Find where the given text appears and provide that cell's center as (X, Y) coordinate. 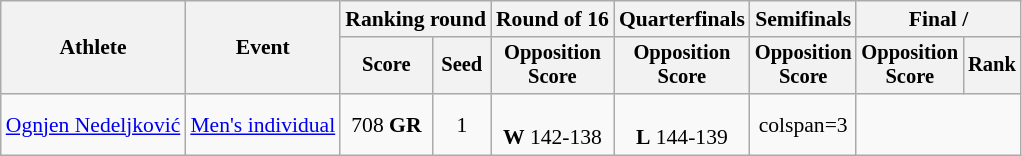
Event (262, 48)
Semifinals (804, 19)
L 144-139 (682, 124)
Ranking round (416, 19)
W 142-138 (552, 124)
colspan=3 (804, 124)
Round of 16 (552, 19)
Final / (938, 19)
Men's individual (262, 124)
1 (462, 124)
Quarterfinals (682, 19)
Athlete (94, 48)
Ognjen Nedeljković (94, 124)
708 GR (386, 124)
Rank (992, 66)
Seed (462, 66)
Score (386, 66)
